Provide the (X, Y) coordinate of the cell's center where the given text is located.  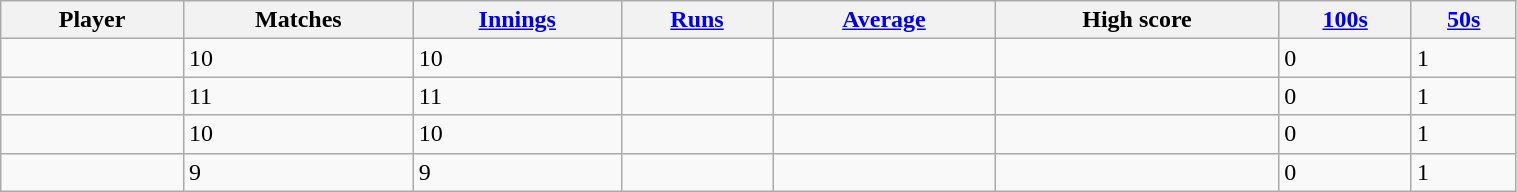
Player (92, 20)
100s (1346, 20)
50s (1464, 20)
Innings (517, 20)
Matches (298, 20)
Runs (697, 20)
High score (1137, 20)
Average (884, 20)
